Detect which cell encompasses the target text, then output its (x, y) center coordinate. 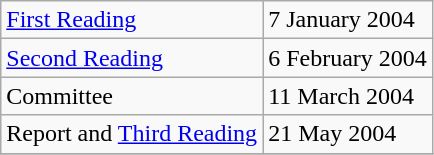
Report and Third Reading (132, 134)
First Reading (132, 20)
7 January 2004 (348, 20)
Second Reading (132, 58)
Committee (132, 96)
6 February 2004 (348, 58)
11 March 2004 (348, 96)
21 May 2004 (348, 134)
